For the text-containing cell, return its midpoint in [X, Y] coordinate format. 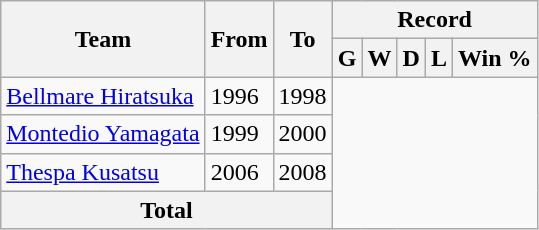
G [347, 58]
1998 [302, 96]
Bellmare Hiratsuka [103, 96]
Win % [494, 58]
W [380, 58]
To [302, 39]
2000 [302, 134]
D [411, 58]
Montedio Yamagata [103, 134]
2006 [239, 172]
Thespa Kusatsu [103, 172]
Team [103, 39]
2008 [302, 172]
Total [166, 210]
Record [434, 20]
1999 [239, 134]
1996 [239, 96]
L [438, 58]
From [239, 39]
